Locate the cell with the specified text and output its (x, y) center coordinate. 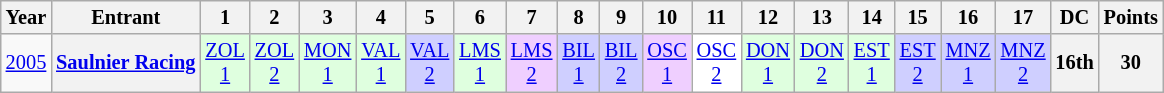
9 (622, 17)
LMS2 (532, 63)
1 (224, 17)
3 (328, 17)
ZOL2 (274, 63)
DON2 (822, 63)
4 (380, 17)
LMS1 (480, 63)
10 (666, 17)
6 (480, 17)
8 (578, 17)
17 (1024, 17)
EST1 (872, 63)
MNZ1 (968, 63)
DC (1075, 17)
OSC1 (666, 63)
13 (822, 17)
VAL1 (380, 63)
BIL1 (578, 63)
2005 (26, 63)
14 (872, 17)
Year (26, 17)
Entrant (126, 17)
30 (1131, 63)
MON1 (328, 63)
BIL2 (622, 63)
7 (532, 17)
16th (1075, 63)
DON1 (768, 63)
OSC2 (716, 63)
ZOL1 (224, 63)
VAL2 (430, 63)
16 (968, 17)
Points (1131, 17)
5 (430, 17)
EST2 (918, 63)
2 (274, 17)
15 (918, 17)
MNZ2 (1024, 63)
Saulnier Racing (126, 63)
12 (768, 17)
11 (716, 17)
